Detect which cell encompasses the target text, then output its [x, y] center coordinate. 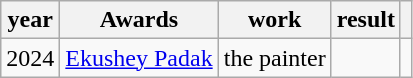
Awards [139, 20]
2024 [30, 58]
result [366, 20]
the painter [274, 58]
year [30, 20]
Ekushey Padak [139, 58]
work [274, 20]
